Find where the given text appears and provide that cell's center as [x, y] coordinate. 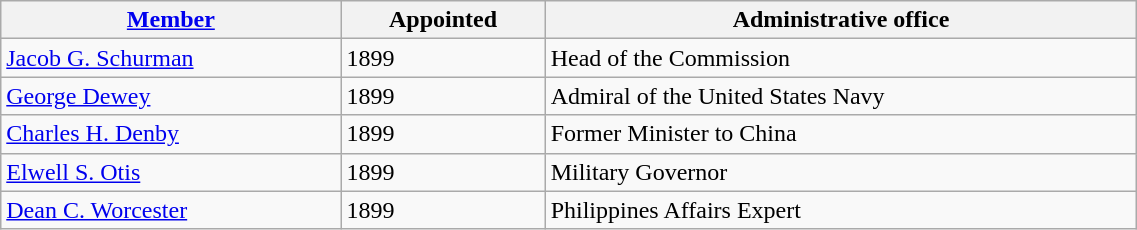
Military Governor [841, 172]
Admiral of the United States Navy [841, 96]
Administrative office [841, 20]
Charles H. Denby [171, 134]
Former Minister to China [841, 134]
Head of the Commission [841, 58]
Appointed [443, 20]
Jacob G. Schurman [171, 58]
Dean C. Worcester [171, 210]
Member [171, 20]
George Dewey [171, 96]
Elwell S. Otis [171, 172]
Philippines Affairs Expert [841, 210]
